Output the (x, y) coordinate of the center of the cell containing the given text.  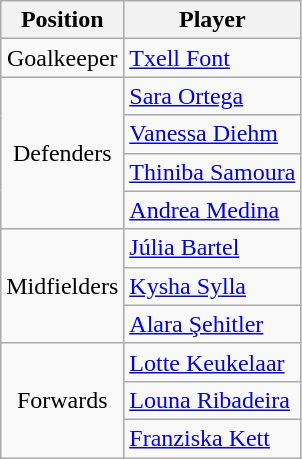
Goalkeeper (62, 58)
Thiniba Samoura (212, 172)
Midfielders (62, 286)
Txell Font (212, 58)
Franziska Kett (212, 438)
Lotte Keukelaar (212, 362)
Forwards (62, 400)
Vanessa Diehm (212, 134)
Andrea Medina (212, 210)
Defenders (62, 153)
Sara Ortega (212, 96)
Louna Ribadeira (212, 400)
Alara Şehitler (212, 324)
Position (62, 20)
Player (212, 20)
Kysha Sylla (212, 286)
Júlia Bartel (212, 248)
